Detect which cell encompasses the target text, then output its (x, y) center coordinate. 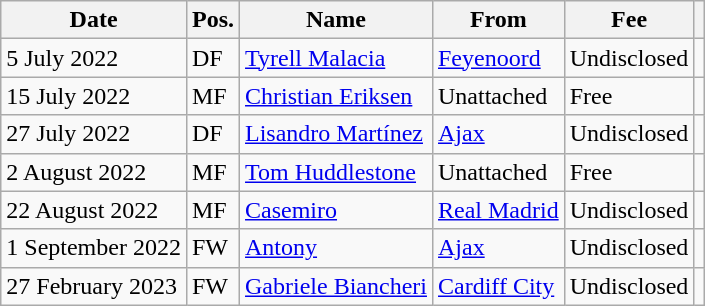
22 August 2022 (94, 210)
27 July 2022 (94, 134)
Real Madrid (498, 210)
From (498, 20)
15 July 2022 (94, 96)
Casemiro (336, 210)
Tom Huddlestone (336, 172)
Gabriele Biancheri (336, 286)
Fee (629, 20)
27 February 2023 (94, 286)
Pos. (212, 20)
Tyrell Malacia (336, 58)
5 July 2022 (94, 58)
2 August 2022 (94, 172)
Cardiff City (498, 286)
Date (94, 20)
Name (336, 20)
1 September 2022 (94, 248)
Lisandro Martínez (336, 134)
Feyenoord (498, 58)
Antony (336, 248)
Christian Eriksen (336, 96)
